Search for the cell housing the specified text and yield its (x, y) center coordinate. 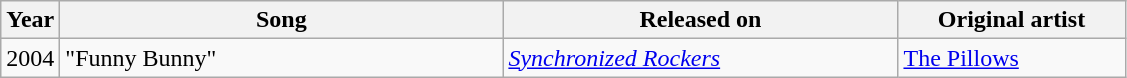
Synchronized Rockers (700, 58)
Original artist (1012, 20)
"Funny Bunny" (282, 58)
Released on (700, 20)
Song (282, 20)
The Pillows (1012, 58)
Year (30, 20)
2004 (30, 58)
